Return (x, y) of the center of cell containing provided text 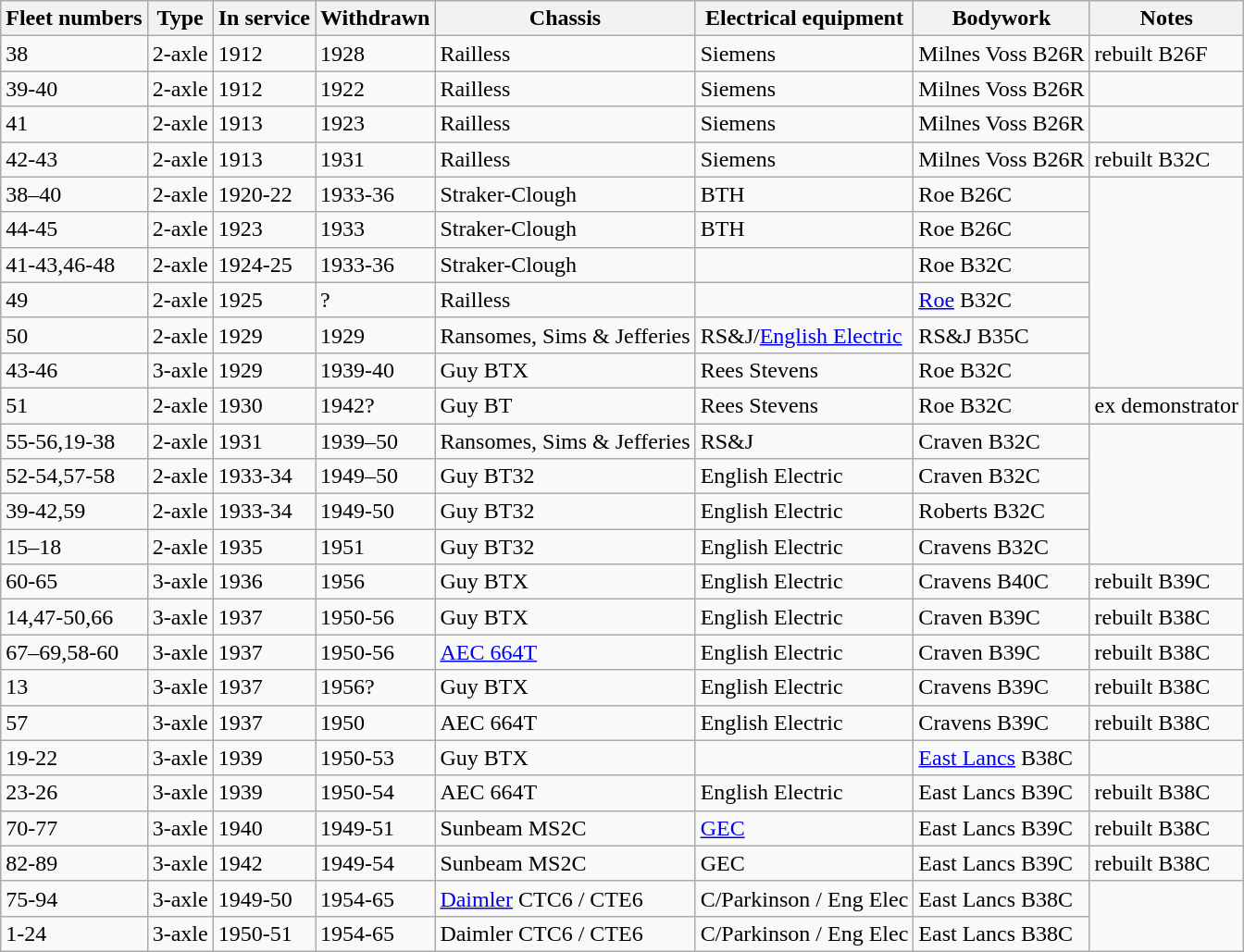
1956? (376, 687)
1936 (264, 582)
rebuilt B26F (1166, 54)
1928 (376, 54)
rebuilt B32C (1166, 159)
Cravens B40C (1001, 582)
ex demonstrator (1166, 405)
Fleet numbers (74, 19)
In service (264, 19)
42-43 (74, 159)
82-89 (74, 863)
1950-51 (264, 933)
38 (74, 54)
RS&J B35C (1001, 335)
39-42,59 (74, 512)
1939-40 (376, 370)
60-65 (74, 582)
23-26 (74, 793)
15–18 (74, 547)
1949-51 (376, 828)
57 (74, 723)
rebuilt B39C (1166, 582)
67–69,58-60 (74, 652)
RS&J/English Electric (804, 335)
Electrical equipment (804, 19)
41 (74, 124)
1920-22 (264, 194)
? (376, 300)
13 (74, 687)
Chassis (565, 19)
1940 (264, 828)
39-40 (74, 89)
51 (74, 405)
70-77 (74, 828)
Bodywork (1001, 19)
1950 (376, 723)
Notes (1166, 19)
1950-54 (376, 793)
1-24 (74, 933)
1950-53 (376, 758)
14,47-50,66 (74, 617)
Guy BT (565, 405)
1949–50 (376, 476)
1951 (376, 547)
1935 (264, 547)
1942 (264, 863)
75-94 (74, 898)
1956 (376, 582)
50 (74, 335)
Cravens B32C (1001, 547)
19-22 (74, 758)
1933 (376, 229)
44-45 (74, 229)
1925 (264, 300)
1930 (264, 405)
Roberts B32C (1001, 512)
38–40 (74, 194)
1939–50 (376, 441)
1922 (376, 89)
41-43,46-48 (74, 265)
52-54,57-58 (74, 476)
Withdrawn (376, 19)
1949-54 (376, 863)
55-56,19-38 (74, 441)
49 (74, 300)
1924-25 (264, 265)
Type (180, 19)
RS&J (804, 441)
43-46 (74, 370)
1942? (376, 405)
